Output the [X, Y] coordinate of the center of the cell containing the given text.  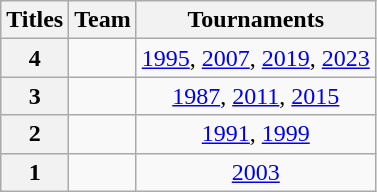
2003 [256, 172]
1 [35, 172]
Team [103, 20]
1987, 2011, 2015 [256, 96]
3 [35, 96]
Tournaments [256, 20]
1995, 2007, 2019, 2023 [256, 58]
4 [35, 58]
Titles [35, 20]
2 [35, 134]
1991, 1999 [256, 134]
